Return (X, Y) of the center of cell containing provided text 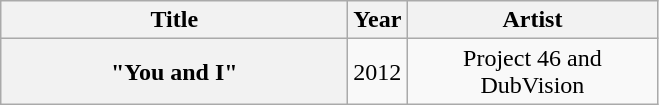
Artist (532, 20)
Title (174, 20)
Year (378, 20)
2012 (378, 72)
"You and I" (174, 72)
Project 46 and DubVision (532, 72)
